Scan for the cell matching the given text and deliver its (X, Y) coordinate at center. 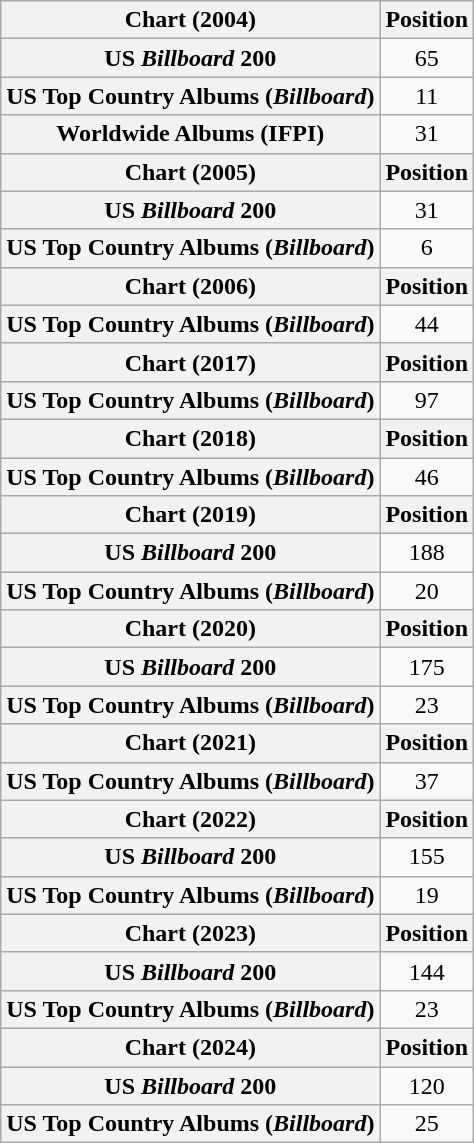
46 (427, 477)
Chart (2022) (190, 819)
Chart (2018) (190, 438)
65 (427, 58)
Chart (2006) (190, 286)
188 (427, 553)
19 (427, 895)
Chart (2005) (190, 172)
120 (427, 1085)
20 (427, 591)
Chart (2004) (190, 20)
Chart (2017) (190, 362)
155 (427, 857)
175 (427, 667)
Worldwide Albums (IFPI) (190, 134)
Chart (2019) (190, 515)
97 (427, 400)
Chart (2023) (190, 933)
Chart (2024) (190, 1047)
11 (427, 96)
Chart (2020) (190, 629)
37 (427, 781)
25 (427, 1124)
Chart (2021) (190, 743)
44 (427, 324)
144 (427, 971)
6 (427, 248)
